From the cell containing the given text, extract its center point as (X, Y) coordinate. 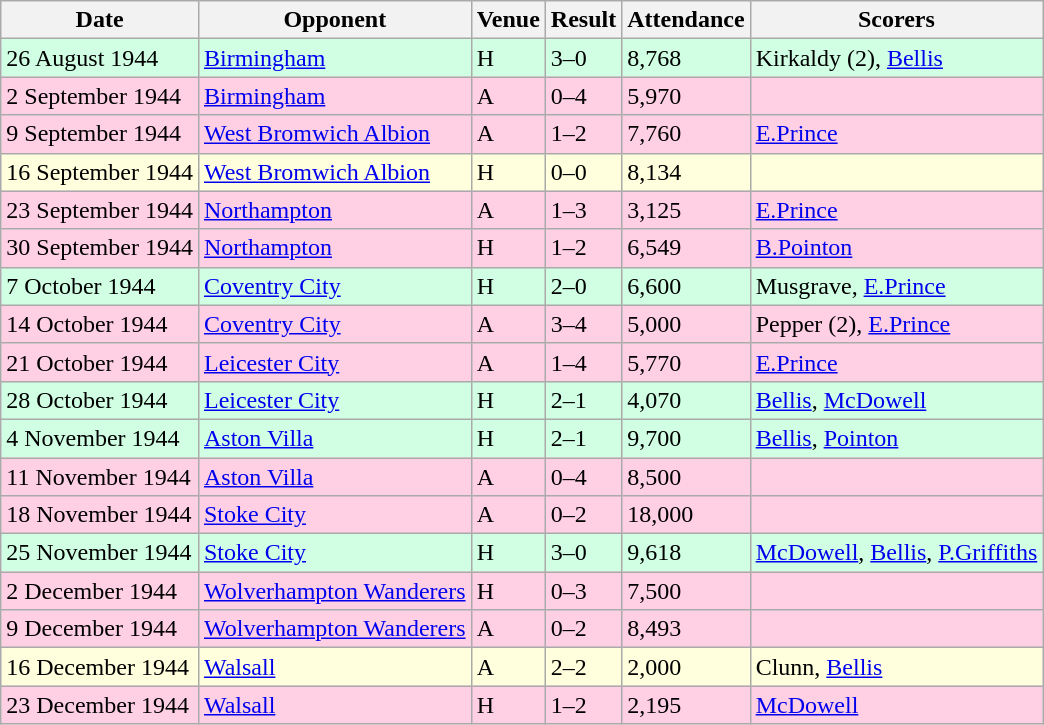
16 December 1944 (100, 667)
McDowell (896, 705)
23 December 1944 (100, 705)
9,700 (686, 438)
1–3 (583, 210)
0–0 (583, 172)
Date (100, 20)
14 October 1944 (100, 324)
18 November 1944 (100, 515)
26 August 1944 (100, 58)
28 October 1944 (100, 400)
Attendance (686, 20)
Opponent (334, 20)
8,500 (686, 477)
8,493 (686, 629)
7 October 1944 (100, 286)
2–0 (583, 286)
B.Pointon (896, 248)
2,000 (686, 667)
6,600 (686, 286)
30 September 1944 (100, 248)
11 November 1944 (100, 477)
5,970 (686, 96)
Scorers (896, 20)
McDowell, Bellis, P.Griffiths (896, 553)
7,760 (686, 134)
3–4 (583, 324)
Clunn, Bellis (896, 667)
5,000 (686, 324)
Bellis, Pointon (896, 438)
9 September 1944 (100, 134)
Bellis, McDowell (896, 400)
3,125 (686, 210)
Musgrave, E.Prince (896, 286)
2 December 1944 (100, 591)
Kirkaldy (2), Bellis (896, 58)
0–3 (583, 591)
2,195 (686, 705)
Result (583, 20)
9 December 1944 (100, 629)
4,070 (686, 400)
Venue (508, 20)
9,618 (686, 553)
1–4 (583, 362)
7,500 (686, 591)
8,134 (686, 172)
2 September 1944 (100, 96)
25 November 1944 (100, 553)
21 October 1944 (100, 362)
16 September 1944 (100, 172)
6,549 (686, 248)
18,000 (686, 515)
5,770 (686, 362)
2–2 (583, 667)
Pepper (2), E.Prince (896, 324)
4 November 1944 (100, 438)
8,768 (686, 58)
23 September 1944 (100, 210)
